Search for the cell housing the specified text and yield its [X, Y] center coordinate. 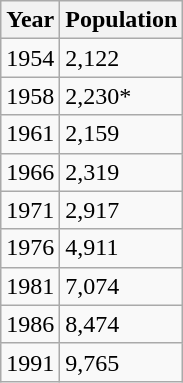
Population [122, 20]
1986 [30, 324]
1954 [30, 58]
2,319 [122, 172]
9,765 [122, 362]
2,122 [122, 58]
1976 [30, 248]
2,917 [122, 210]
1966 [30, 172]
1971 [30, 210]
1961 [30, 134]
1991 [30, 362]
2,159 [122, 134]
1981 [30, 286]
8,474 [122, 324]
4,911 [122, 248]
2,230* [122, 96]
Year [30, 20]
1958 [30, 96]
7,074 [122, 286]
